From the cell containing the given text, extract its center point as [x, y] coordinate. 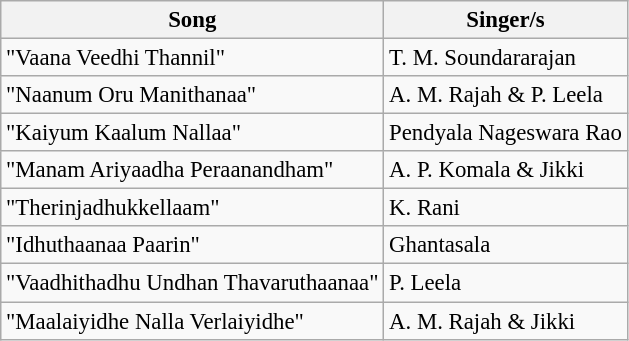
"Vaadhithadhu Undhan Thavaruthaanaa" [192, 283]
"Manam Ariyaadha Peraanandham" [192, 170]
T. M. Soundararajan [506, 58]
"Therinjadhukkellaam" [192, 208]
"Maalaiyidhe Nalla Verlaiyidhe" [192, 321]
"Vaana Veedhi Thannil" [192, 58]
P. Leela [506, 283]
A. M. Rajah & Jikki [506, 321]
Pendyala Nageswara Rao [506, 133]
K. Rani [506, 208]
Song [192, 20]
Ghantasala [506, 245]
"Naanum Oru Manithanaa" [192, 95]
"Kaiyum Kaalum Nallaa" [192, 133]
A. M. Rajah & P. Leela [506, 95]
A. P. Komala & Jikki [506, 170]
Singer/s [506, 20]
"Idhuthaanaa Paarin" [192, 245]
